From the cell containing the given text, extract its center point as [x, y] coordinate. 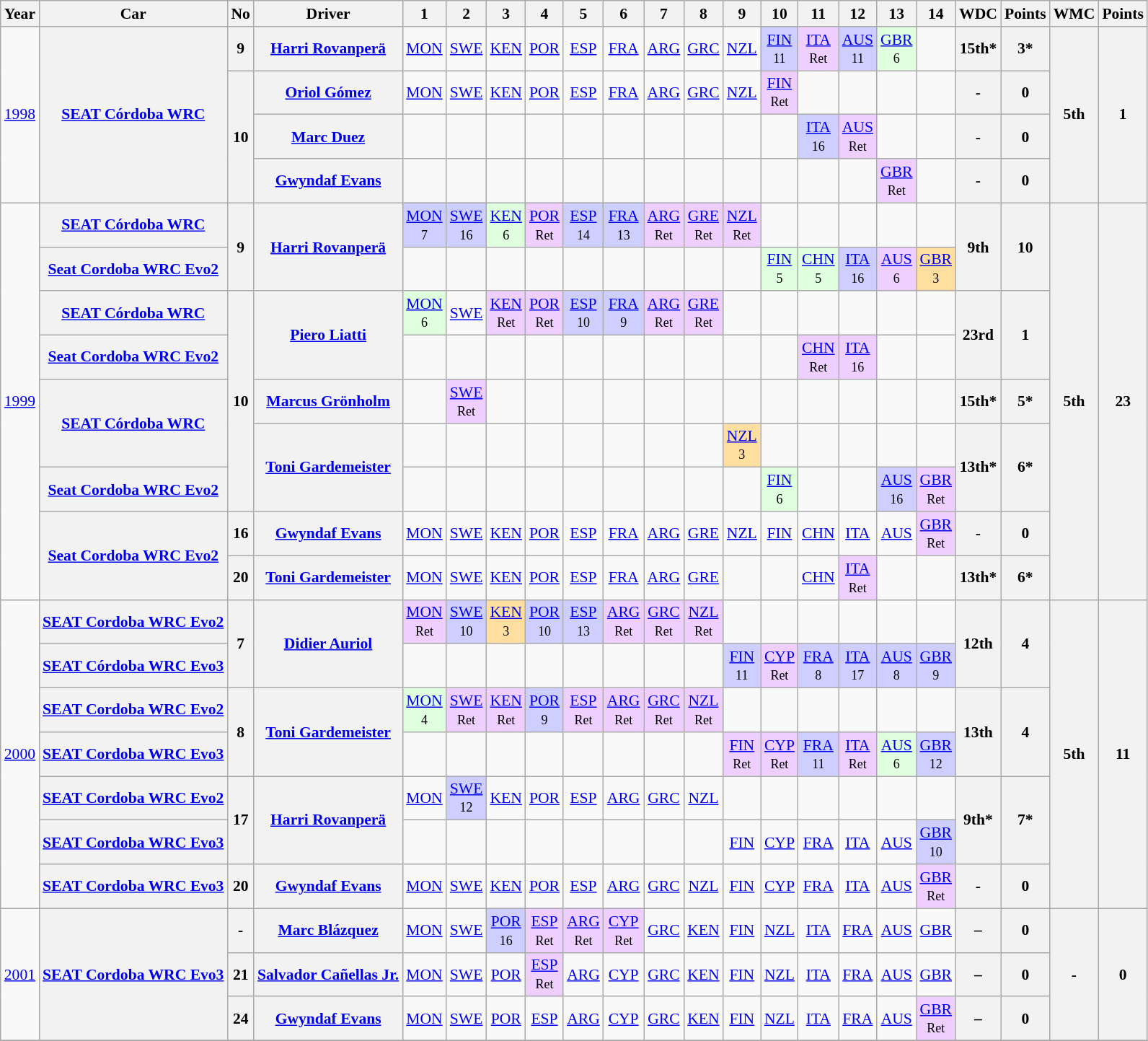
Marcus Grönholm [328, 401]
FRA13 [624, 225]
Didier Auriol [328, 644]
AUS11 [858, 49]
12th [978, 644]
13 [897, 14]
SEAT Córdoba WRC Evo3 [133, 667]
16 [241, 534]
WMC [1074, 14]
12 [858, 14]
2000 [20, 754]
2001 [20, 974]
MONRet [424, 622]
13th [978, 732]
Salvador Cañellas Jr. [328, 974]
9th [978, 247]
KEN6 [505, 225]
Marc Duez [328, 137]
GBR9 [936, 667]
CHNRet [818, 358]
1998 [20, 115]
GBR12 [936, 755]
ESP10 [583, 313]
FRA11 [818, 755]
9th* [978, 820]
SWE10 [467, 622]
AUS16 [897, 489]
MON6 [424, 313]
WDC [978, 14]
ESP13 [583, 622]
FRA8 [818, 667]
GBR6 [897, 49]
SWE16 [467, 225]
FRA9 [624, 313]
Oriol Gómez [328, 92]
KEN3 [505, 622]
Car [133, 14]
23rd [978, 335]
2 [467, 14]
POR16 [505, 931]
POR10 [544, 622]
3* [1025, 49]
GBR3 [936, 268]
FIN6 [780, 489]
17 [241, 820]
MON7 [424, 225]
CHN5 [818, 268]
5 [583, 14]
Piero Liatti [328, 335]
POR9 [544, 710]
Year [20, 14]
AUS8 [897, 667]
3 [505, 14]
24 [241, 1019]
7* [1025, 820]
6 [624, 14]
5* [1025, 401]
Driver [328, 14]
ESP14 [583, 225]
MON4 [424, 710]
AUSRet [858, 137]
NZL3 [742, 446]
FIN5 [780, 268]
No [241, 14]
ITA17 [858, 667]
SWE12 [467, 798]
21 [241, 974]
1999 [20, 401]
14 [936, 14]
23 [1123, 401]
GBR10 [936, 843]
Marc Blázquez [328, 931]
